Extract the (X, Y) coordinate from the center of the cell holding the provided text.  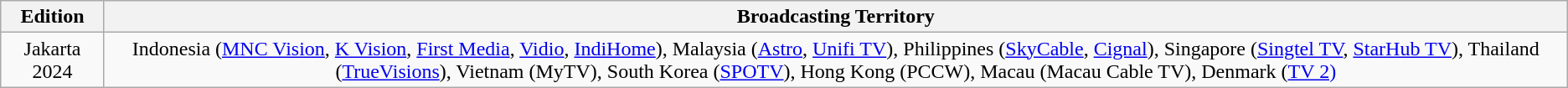
Edition (53, 17)
Jakarta 2024 (53, 60)
Broadcasting Territory (836, 17)
